Extract the [X, Y] coordinate from the center of the cell holding the provided text.  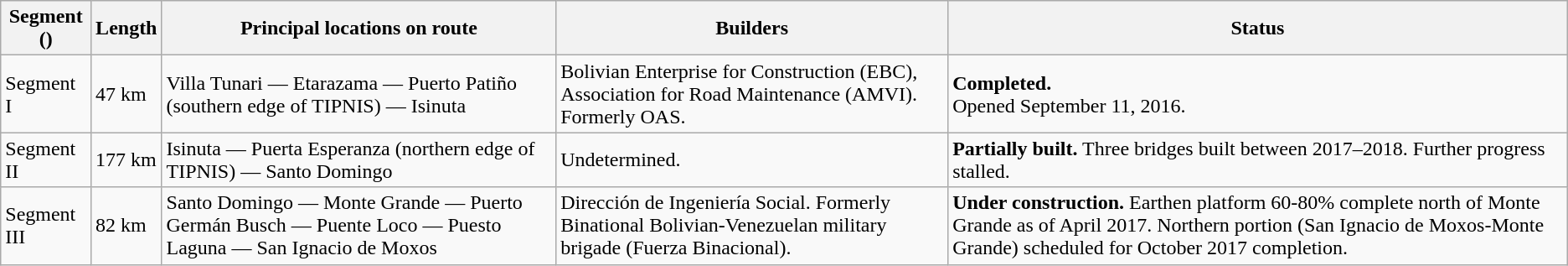
177 km [126, 159]
Undetermined. [752, 159]
Segment III [46, 226]
Villa Tunari — Etarazama — Puerto Patiño (southern edge of TIPNIS) — Isinuta [358, 94]
82 km [126, 226]
Completed.Opened September 11, 2016. [1258, 94]
Bolivian Enterprise for Construction (EBC), Association for Road Maintenance (AMVI).Formerly OAS. [752, 94]
Length [126, 29]
Partially built. Three bridges built between 2017–2018. Further progress stalled. [1258, 159]
Principal locations on route [358, 29]
Isinuta — Puerta Esperanza (northern edge of TIPNIS) — Santo Domingo [358, 159]
Segment II [46, 159]
Dirección de Ingeniería Social. Formerly Binational Bolivian-Venezuelan military brigade (Fuerza Binacional). [752, 226]
Santo Domingo — Monte Grande — Puerto Germán Busch — Puente Loco — Puesto Laguna — San Ignacio de Moxos [358, 226]
Segment () [46, 29]
Builders [752, 29]
Segment I [46, 94]
47 km [126, 94]
Status [1258, 29]
